Determine the (x, y) coordinate at the center of the cell enclosing the given text.  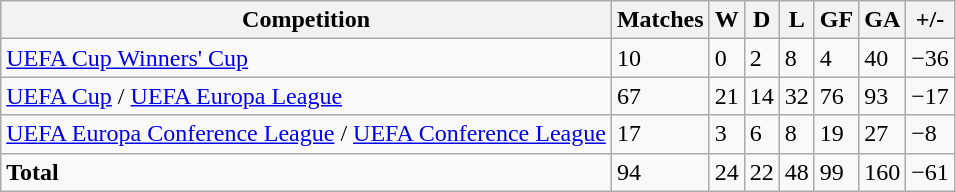
W (726, 20)
6 (762, 134)
3 (726, 134)
D (762, 20)
−36 (930, 58)
2 (762, 58)
−61 (930, 172)
48 (796, 172)
22 (762, 172)
32 (796, 96)
Matches (660, 20)
−17 (930, 96)
27 (882, 134)
67 (660, 96)
40 (882, 58)
UEFA Cup Winners' Cup (306, 58)
160 (882, 172)
GA (882, 20)
UEFA Europa Conference League / UEFA Conference League (306, 134)
4 (836, 58)
Total (306, 172)
UEFA Cup / UEFA Europa League (306, 96)
0 (726, 58)
21 (726, 96)
Competition (306, 20)
19 (836, 134)
93 (882, 96)
99 (836, 172)
10 (660, 58)
14 (762, 96)
L (796, 20)
17 (660, 134)
94 (660, 172)
+/- (930, 20)
24 (726, 172)
−8 (930, 134)
76 (836, 96)
GF (836, 20)
